Return the [x, y] coordinate for the center point of the cell that contains the specified text.  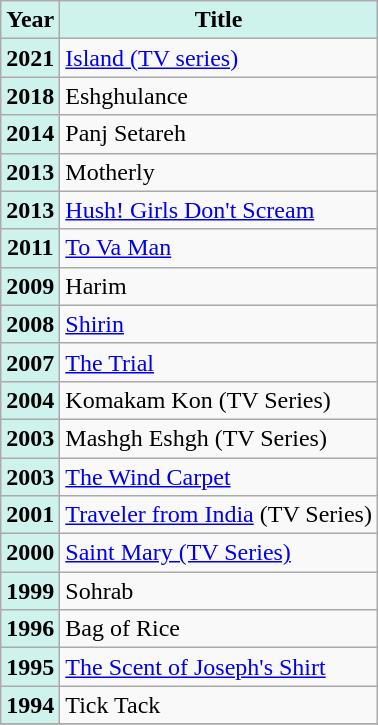
Hush! Girls Don't Scream [219, 210]
2014 [30, 134]
2001 [30, 515]
1995 [30, 667]
Panj Setareh [219, 134]
Title [219, 20]
2000 [30, 553]
Motherly [219, 172]
Eshghulance [219, 96]
Mashgh Eshgh (TV Series) [219, 438]
2018 [30, 96]
Shirin [219, 324]
Tick Tack [219, 705]
The Wind Carpet [219, 477]
The Scent of Joseph's Shirt [219, 667]
1999 [30, 591]
Saint Mary (TV Series) [219, 553]
Year [30, 20]
Harim [219, 286]
Sohrab [219, 591]
Island (TV series) [219, 58]
2004 [30, 400]
2008 [30, 324]
The Trial [219, 362]
2009 [30, 286]
To Va Man [219, 248]
2007 [30, 362]
2011 [30, 248]
Komakam Kon (TV Series) [219, 400]
Bag of Rice [219, 629]
2021 [30, 58]
Traveler from India (TV Series) [219, 515]
1994 [30, 705]
1996 [30, 629]
